Capture the cell that displays the provided text and extract its [X, Y] central coordinate. 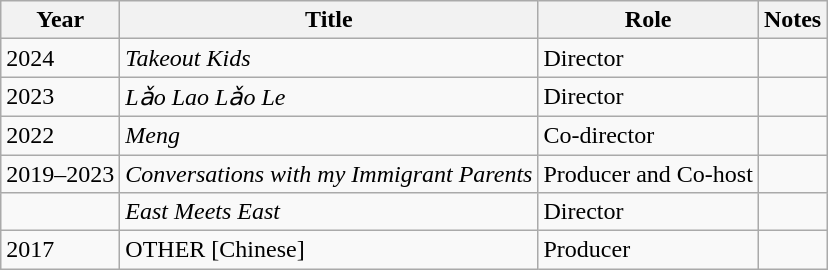
Lǎo Lao Lǎo Le [329, 97]
2023 [60, 97]
Title [329, 20]
Takeout Kids [329, 58]
OTHER [Chinese] [329, 250]
Role [648, 20]
2022 [60, 135]
Notes [792, 20]
East Meets East [329, 212]
Conversations with my Immigrant Parents [329, 173]
Producer [648, 250]
2019–2023 [60, 173]
Year [60, 20]
Co-director [648, 135]
2017 [60, 250]
Producer and Co-host [648, 173]
2024 [60, 58]
Meng [329, 135]
